For the text-containing cell, return its midpoint in (X, Y) coordinate format. 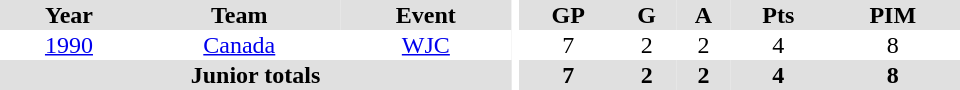
Year (69, 15)
PIM (893, 15)
Event (426, 15)
WJC (426, 45)
GP (568, 15)
Canada (240, 45)
Team (240, 15)
1990 (69, 45)
G (646, 15)
A (704, 15)
Junior totals (256, 75)
Pts (778, 15)
